Return [x, y] of the center of cell containing provided text 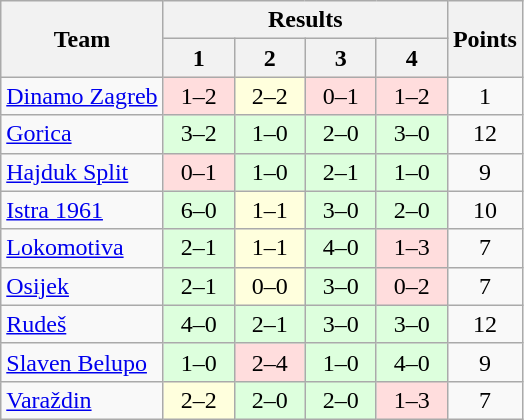
10 [484, 210]
2 [270, 58]
Slaven Belupo [82, 362]
4 [412, 58]
0–2 [412, 286]
Gorica [82, 134]
Hajduk Split [82, 172]
Istra 1961 [82, 210]
Points [484, 39]
Osijek [82, 286]
3–2 [198, 134]
2–4 [270, 362]
Varaždin [82, 400]
3 [340, 58]
Lokomotiva [82, 248]
0–0 [270, 286]
Team [82, 39]
Dinamo Zagreb [82, 96]
Results [305, 20]
6–0 [198, 210]
Rudeš [82, 324]
